Extract the [X, Y] coordinate from the center of the cell holding the provided text.  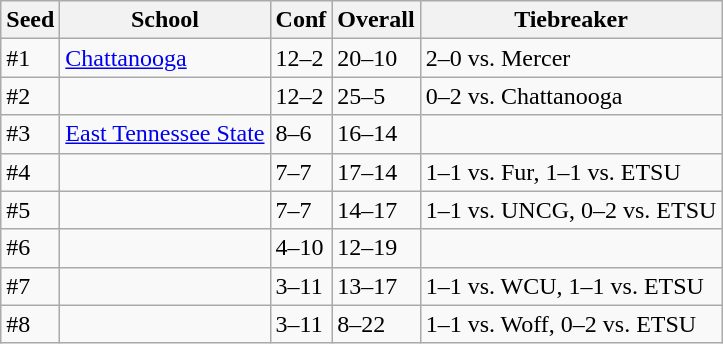
4–10 [301, 248]
#2 [30, 96]
#4 [30, 172]
16–14 [376, 134]
School [165, 20]
Overall [376, 20]
#1 [30, 58]
17–14 [376, 172]
0–2 vs. Chattanooga [571, 96]
Seed [30, 20]
#8 [30, 324]
25–5 [376, 96]
8–6 [301, 134]
8–22 [376, 324]
14–17 [376, 210]
#6 [30, 248]
#5 [30, 210]
2–0 vs. Mercer [571, 58]
1–1 vs. UNCG, 0–2 vs. ETSU [571, 210]
13–17 [376, 286]
#7 [30, 286]
12–19 [376, 248]
Tiebreaker [571, 20]
20–10 [376, 58]
Chattanooga [165, 58]
#3 [30, 134]
Conf [301, 20]
1–1 vs. Woff, 0–2 vs. ETSU [571, 324]
East Tennessee State [165, 134]
1–1 vs. Fur, 1–1 vs. ETSU [571, 172]
1–1 vs. WCU, 1–1 vs. ETSU [571, 286]
